Detect which cell encompasses the target text, then output its (x, y) center coordinate. 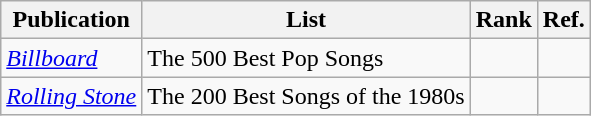
List (306, 20)
Ref. (564, 20)
The 200 Best Songs of the 1980s (306, 96)
Rank (504, 20)
The 500 Best Pop Songs (306, 58)
Publication (72, 20)
Rolling Stone (72, 96)
Billboard (72, 58)
